Identify which cell holds the provided text, then report its [X, Y] central coordinate. 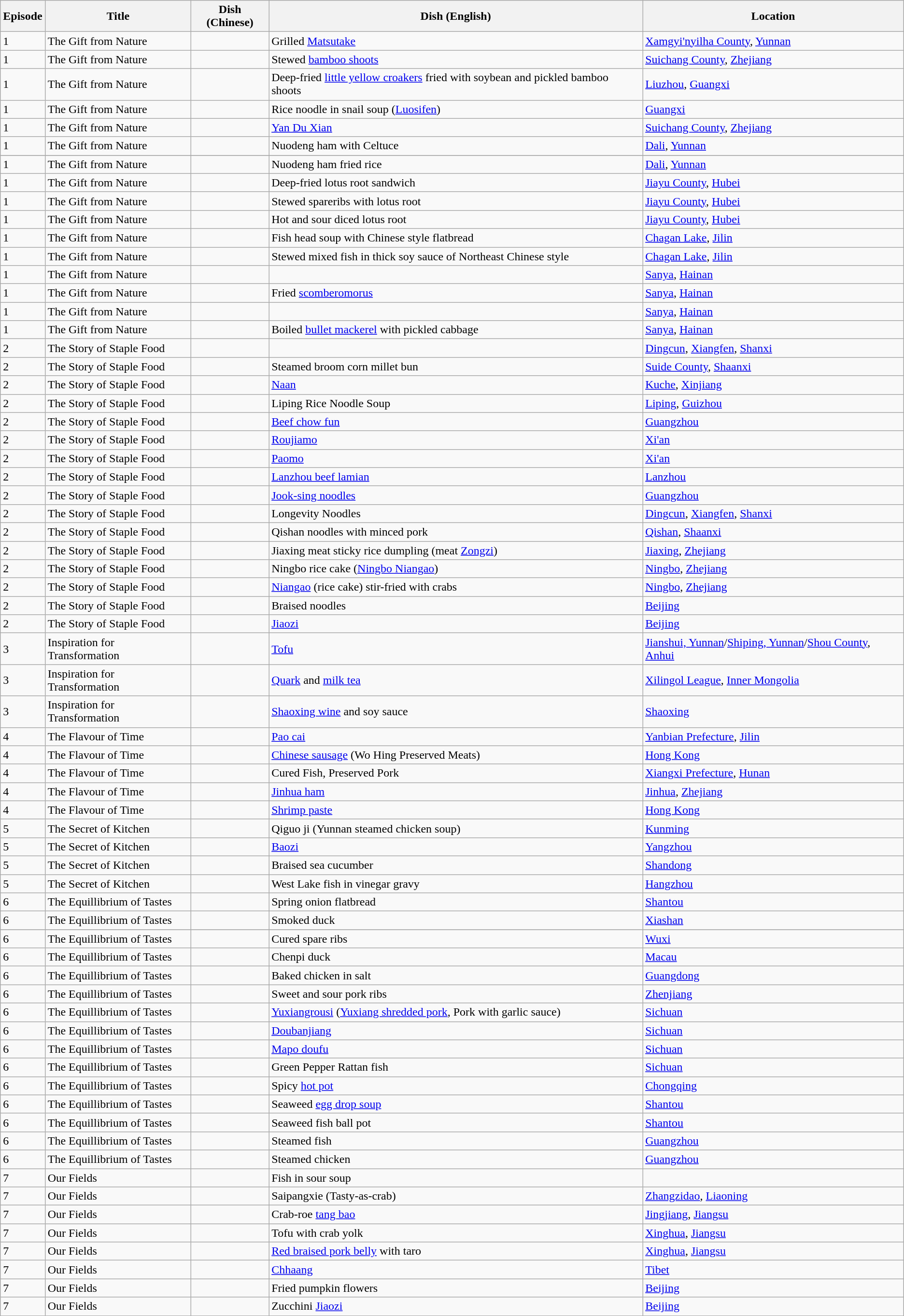
Yan Du Xian [456, 127]
Longevity Noodles [456, 513]
Xiashan [774, 920]
Grilled Matsutake [456, 41]
Steamed broom corn millet bun [456, 367]
Jiaxing meat sticky rice dumpling (meat Zongzi) [456, 550]
Tofu with crab yolk [456, 1233]
Shaoxing [774, 712]
Xilingol League, Inner Mongolia [774, 680]
Kuche, Xinjiang [774, 385]
Paomo [456, 458]
Hangzhou [774, 883]
Deep-fried lotus root sandwich [456, 183]
Mapo doufu [456, 1049]
Dish (Chinese) [230, 16]
Guangdong [774, 976]
Fish in sour soup [456, 1178]
Saipangxie (Tasty-as-crab) [456, 1196]
Jiaozi [456, 624]
Pao cai [456, 736]
Location [774, 16]
Liuzhou, Guangxi [774, 84]
Braised noodles [456, 606]
Boiled bullet mackerel with pickled cabbage [456, 330]
Spicy hot pot [456, 1086]
Macau [774, 957]
Ningbo rice cake (Ningbo Niangao) [456, 569]
Rice noodle in snail soup (Luosifen) [456, 109]
Liping, Guizhou [774, 403]
Shrimp paste [456, 810]
Quark and milk tea [456, 680]
Episode [23, 16]
Title [118, 16]
Steamed fish [456, 1141]
Dish (English) [456, 16]
Sweet and sour pork ribs [456, 994]
Shandong [774, 865]
Niangao (rice cake) stir-fried with crabs [456, 587]
Fried scomberomorus [456, 293]
Jiaxing, Zhejiang [774, 550]
Fish head soup with Chinese style flatbread [456, 238]
Green Pepper Rattan fish [456, 1067]
Jook-sing noodles [456, 495]
Chenpi duck [456, 957]
Smoked duck [456, 920]
Stewed bamboo shoots [456, 59]
Hot and sour diced lotus root [456, 219]
Yanbian Prefecture, Jilin [774, 736]
Xamgyi'nyilha County, Yunnan [774, 41]
Jinhua, Zhejiang [774, 792]
Chinese sausage (Wo Hing Preserved Meats) [456, 755]
Deep-fried little yellow croakers fried with soybean and pickled bamboo shoots [456, 84]
Jianshui, Yunnan/Shiping, Yunnan/Shou County, Anhui [774, 649]
Stewed mixed fish in thick soy sauce of Northeast Chinese style [456, 256]
Baozi [456, 847]
Zhenjiang [774, 994]
Jinhua ham [456, 792]
Wuxi [774, 939]
Braised sea cucumber [456, 865]
Lanzhou [774, 477]
West Lake fish in vinegar gravy [456, 883]
Yuxiangrousi (Yuxiang shredded pork, Pork with garlic sauce) [456, 1012]
Naan [456, 385]
Doubanjiang [456, 1031]
Spring onion flatbread [456, 902]
Zucchini Jiaozi [456, 1306]
Qishan noodles with minced pork [456, 532]
Nuodeng ham fried rice [456, 164]
Seaweed fish ball pot [456, 1122]
Chongqing [774, 1086]
Crab-roe tang bao [456, 1215]
Suide County, Shaanxi [774, 367]
Jingjiang, Jiangsu [774, 1215]
Steamed chicken [456, 1159]
Nuodeng ham with Celtuce [456, 146]
Cured spare ribs [456, 939]
Red braised pork belly with taro [456, 1251]
Liping Rice Noodle Soup [456, 403]
Yangzhou [774, 847]
Beef chow fun [456, 422]
Kunming [774, 828]
Lanzhou beef lamian [456, 477]
Xiangxi Prefecture, Hunan [774, 773]
Zhangzidao, Liaoning [774, 1196]
Tibet [774, 1270]
Guangxi [774, 109]
Baked chicken in salt [456, 976]
Fried pumpkin flowers [456, 1288]
Chhaang [456, 1270]
Qishan, Shaanxi [774, 532]
Tofu [456, 649]
Qiguo ji (Yunnan steamed chicken soup) [456, 828]
Shaoxing wine and soy sauce [456, 712]
Stewed spareribs with lotus root [456, 201]
Roujiamo [456, 440]
Cured Fish, Preserved Pork [456, 773]
Seaweed egg drop soup [456, 1104]
